Find where the given text appears and provide that cell's center as [X, Y] coordinate. 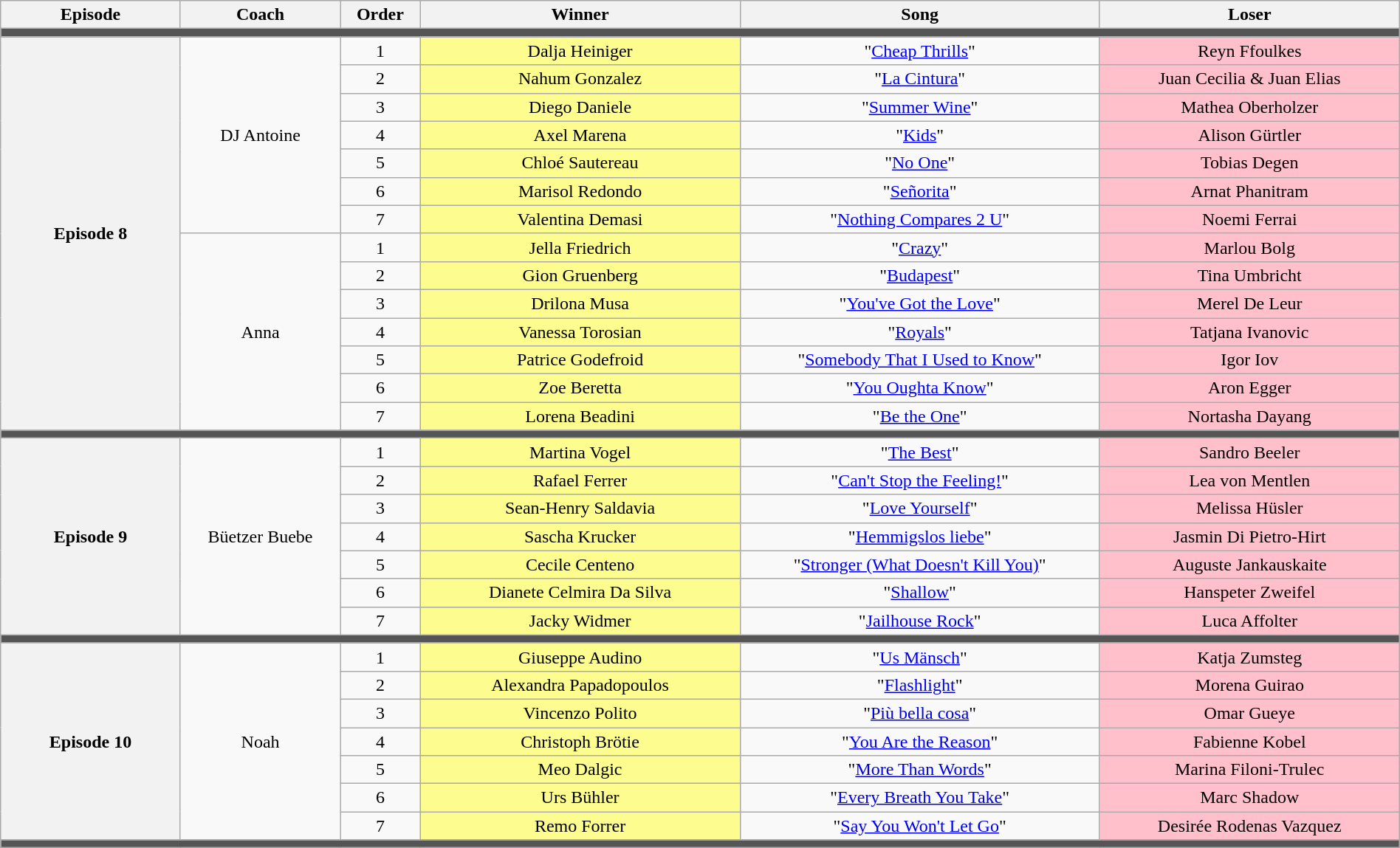
Anna [260, 331]
Episode 10 [91, 741]
Loser [1249, 15]
Hanspeter Zweifel [1249, 593]
Rafael Ferrer [580, 480]
"Stronger (What Doesn't Kill You)" [920, 565]
"Più bella cosa" [920, 713]
Sandro Beeler [1249, 452]
Martina Vogel [580, 452]
Nahum Gonzalez [580, 79]
"Hemmigslos liebe" [920, 537]
Giuseppe Audino [580, 657]
"Somebody That I Used to Know" [920, 360]
Song [920, 15]
"Royals" [920, 331]
"Say You Won't Let Go" [920, 826]
Cecile Centeno [580, 565]
Episode [91, 15]
Fabienne Kobel [1249, 742]
Sean-Henry Saldavia [580, 509]
Arnat Phanitram [1249, 191]
Winner [580, 15]
"Be the One" [920, 416]
Urs Bühler [580, 798]
Remo Forrer [580, 826]
"Can't Stop the Feeling!" [920, 480]
DJ Antoine [260, 135]
Gion Gruenberg [580, 275]
Coach [260, 15]
"No One" [920, 163]
Patrice Godefroid [580, 360]
Axel Marena [580, 135]
"Jailhouse Rock" [920, 621]
"Us Mänsch" [920, 657]
Juan Cecilia & Juan Elias [1249, 79]
Melissa Hüsler [1249, 509]
Dalja Heiniger [580, 51]
"La Cintura" [920, 79]
Tatjana Ivanovic [1249, 331]
"Crazy" [920, 247]
"Kids" [920, 135]
Jacky Widmer [580, 621]
Zoe Beretta [580, 388]
"Señorita" [920, 191]
Morena Guirao [1249, 685]
Büetzer Buebe [260, 537]
Valentina Demasi [580, 219]
Jasmin Di Pietro-Hirt [1249, 537]
Luca Affolter [1249, 621]
Chloé Sautereau [580, 163]
Nortasha Dayang [1249, 416]
Marina Filoni-Trulec [1249, 770]
Igor Iov [1249, 360]
Mathea Oberholzer [1249, 107]
"Cheap Thrills" [920, 51]
"Every Breath You Take" [920, 798]
"Summer Wine" [920, 107]
"More Than Words" [920, 770]
Lea von Mentlen [1249, 480]
Omar Gueye [1249, 713]
Sascha Krucker [580, 537]
Marc Shadow [1249, 798]
Noah [260, 741]
Aron Egger [1249, 388]
Christoph Brötie [580, 742]
Lorena Beadini [580, 416]
Merel De Leur [1249, 303]
Katja Zumsteg [1249, 657]
Order [380, 15]
Episode 9 [91, 537]
Alison Gürtler [1249, 135]
Dianete Celmira Da Silva [580, 593]
Auguste Jankauskaite [1249, 565]
"Budapest" [920, 275]
"Shallow" [920, 593]
"Love Yourself" [920, 509]
Diego Daniele [580, 107]
Meo Dalgic [580, 770]
Drilona Musa [580, 303]
Tobias Degen [1249, 163]
Marlou Bolg [1249, 247]
Vanessa Torosian [580, 331]
"Flashlight" [920, 685]
"You Are the Reason" [920, 742]
"You Oughta Know" [920, 388]
Marisol Redondo [580, 191]
Jella Friedrich [580, 247]
Vincenzo Polito [580, 713]
Reyn Ffoulkes [1249, 51]
Alexandra Papadopoulos [580, 685]
"Nothing Compares 2 U" [920, 219]
"You've Got the Love" [920, 303]
"The Best" [920, 452]
Noemi Ferrai [1249, 219]
Desirée Rodenas Vazquez [1249, 826]
Tina Umbricht [1249, 275]
Episode 8 [91, 233]
